Find where the given text appears and provide that cell's center as [x, y] coordinate. 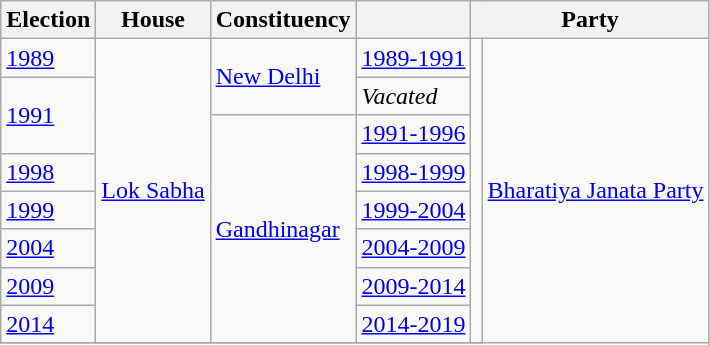
2004 [48, 248]
Bharatiya Janata Party [596, 191]
2014-2019 [414, 324]
1999 [48, 210]
2014 [48, 324]
1989 [48, 58]
2009-2014 [414, 286]
1991-1996 [414, 134]
2009 [48, 286]
Party [590, 20]
1989-1991 [414, 58]
Election [48, 20]
2004-2009 [414, 248]
1998 [48, 172]
Lok Sabha [153, 191]
1999-2004 [414, 210]
New Delhi [283, 77]
1991 [48, 115]
1998-1999 [414, 172]
Gandhinagar [283, 229]
Constituency [283, 20]
Vacated [414, 96]
House [153, 20]
